Scan for the cell matching the given text and deliver its [X, Y] coordinate at center. 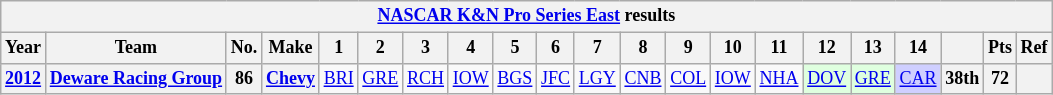
DOV [827, 78]
BRI [338, 78]
38th [962, 78]
NASCAR K&N Pro Series East results [526, 16]
1 [338, 48]
Deware Racing Group [136, 78]
Pts [1000, 48]
2012 [24, 78]
COL [688, 78]
72 [1000, 78]
Chevy [291, 78]
5 [515, 48]
11 [779, 48]
6 [556, 48]
CAR [918, 78]
4 [470, 48]
9 [688, 48]
RCH [426, 78]
8 [643, 48]
No. [244, 48]
10 [732, 48]
Ref [1034, 48]
LGY [597, 78]
7 [597, 48]
12 [827, 48]
Make [291, 48]
2 [380, 48]
Team [136, 48]
Year [24, 48]
14 [918, 48]
JFC [556, 78]
CNB [643, 78]
NHA [779, 78]
BGS [515, 78]
86 [244, 78]
13 [872, 48]
3 [426, 48]
